Find where the given text appears and provide that cell's center as [x, y] coordinate. 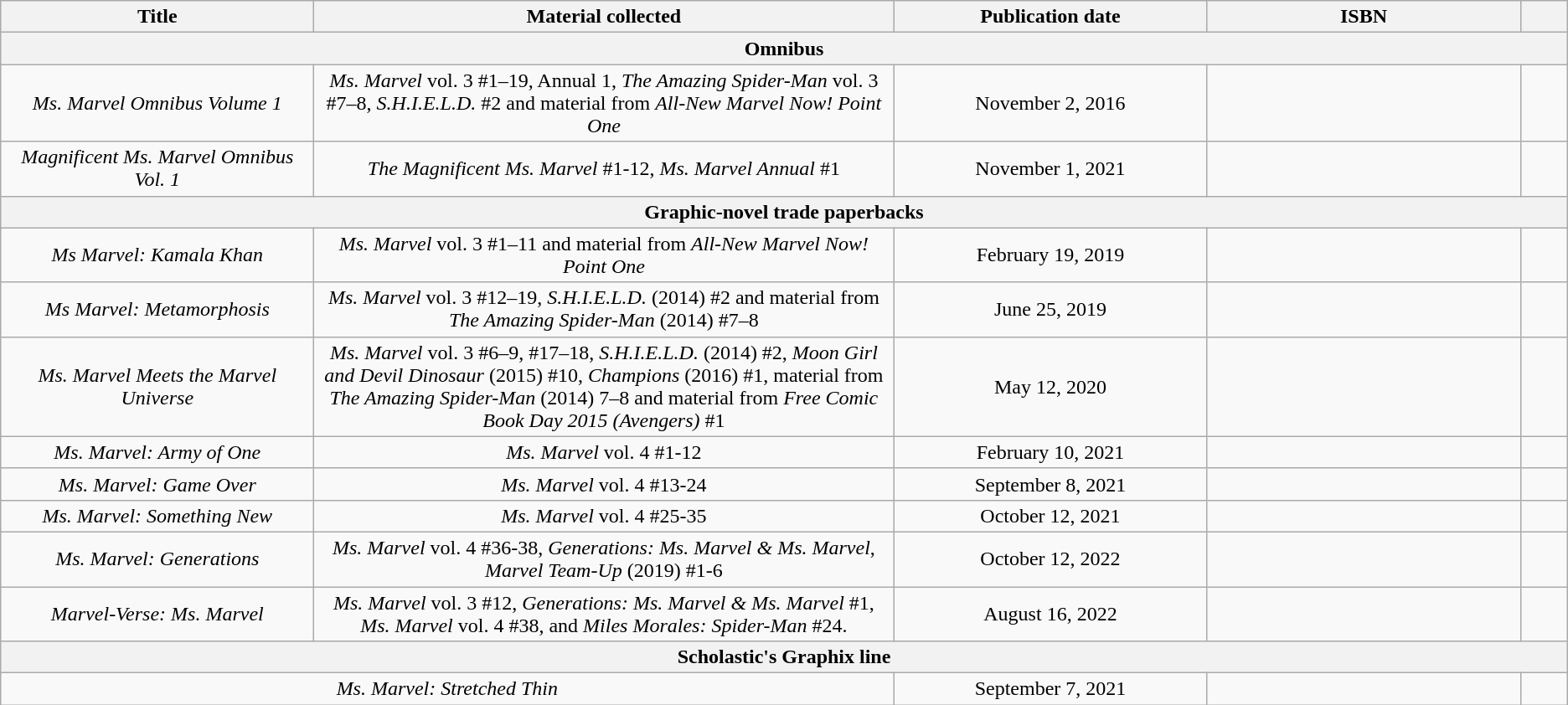
Title [157, 17]
Ms. Marvel vol. 3 #1–19, Annual 1, The Amazing Spider-Man vol. 3 #7–8, S.H.I.E.L.D. #2 and material from All-New Marvel Now! Point One [604, 103]
Magnificent Ms. Marvel Omnibus Vol. 1 [157, 169]
Ms. Marvel vol. 3 #12–19, S.H.I.E.L.D. (2014) #2 and material from The Amazing Spider-Man (2014) #7–8 [604, 310]
October 12, 2021 [1050, 516]
Graphic-novel trade paperbacks [784, 212]
October 12, 2022 [1050, 559]
Material collected [604, 17]
Ms. Marvel: Game Over [157, 484]
Ms. Marvel vol. 3 #1–11 and material from All-New Marvel Now! Point One [604, 255]
Omnibus [784, 49]
Ms. Marvel vol. 3 #12, Generations: Ms. Marvel & Ms. Marvel #1, Ms. Marvel vol. 4 #38, and Miles Morales: Spider-Man #24. [604, 613]
Ms. Marvel vol. 4 #13-24 [604, 484]
Ms. Marvel: Stretched Thin [447, 689]
Ms. Marvel Omnibus Volume 1 [157, 103]
Ms Marvel: Kamala Khan [157, 255]
September 8, 2021 [1050, 484]
Ms. Marvel: Generations [157, 559]
Ms. Marvel vol. 4 #36-38, Generations: Ms. Marvel & Ms. Marvel, Marvel Team-Up (2019) #1-6 [604, 559]
November 2, 2016 [1050, 103]
ISBN [1364, 17]
Ms. Marvel Meets the Marvel Universe [157, 387]
Publication date [1050, 17]
Ms. Marvel vol. 4 #1-12 [604, 452]
Ms Marvel: Metamorphosis [157, 310]
Ms. Marvel: Army of One [157, 452]
August 16, 2022 [1050, 613]
Marvel-Verse: Ms. Marvel [157, 613]
June 25, 2019 [1050, 310]
Ms. Marvel vol. 4 #25-35 [604, 516]
May 12, 2020 [1050, 387]
November 1, 2021 [1050, 169]
February 19, 2019 [1050, 255]
The Magnificent Ms. Marvel #1-12, Ms. Marvel Annual #1 [604, 169]
September 7, 2021 [1050, 689]
February 10, 2021 [1050, 452]
Scholastic's Graphix line [784, 657]
Ms. Marvel: Something New [157, 516]
